Output the (X, Y) coordinate of the center of the cell containing the given text.  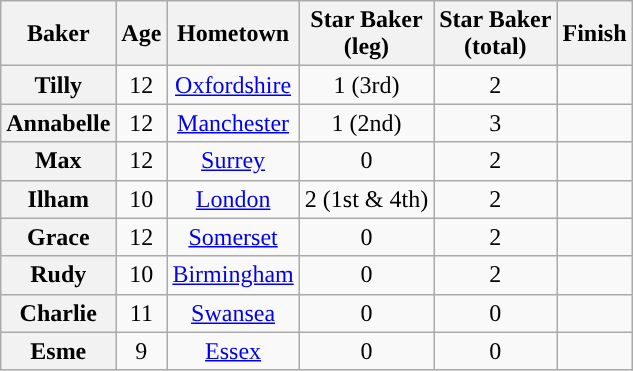
Max (58, 161)
Birmingham (233, 275)
Star Baker(total) (496, 34)
Hometown (233, 34)
Age (142, 34)
London (233, 199)
Essex (233, 351)
Oxfordshire (233, 85)
11 (142, 313)
Esme (58, 351)
2 (1st & 4th) (366, 199)
Ilham (58, 199)
Swansea (233, 313)
Star Baker(leg) (366, 34)
Grace (58, 237)
Somerset (233, 237)
Baker (58, 34)
3 (496, 123)
Finish (594, 34)
1 (3rd) (366, 85)
Manchester (233, 123)
Tilly (58, 85)
Surrey (233, 161)
Rudy (58, 275)
Annabelle (58, 123)
1 (2nd) (366, 123)
9 (142, 351)
Charlie (58, 313)
